Scan for the cell matching the given text and deliver its [x, y] coordinate at center. 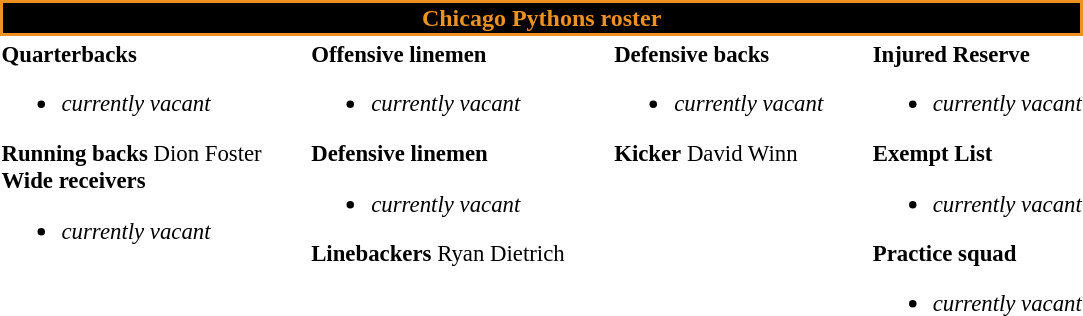
Chicago Pythons roster [542, 18]
